Provide the (X, Y) coordinate of the cell's center where the given text is located.  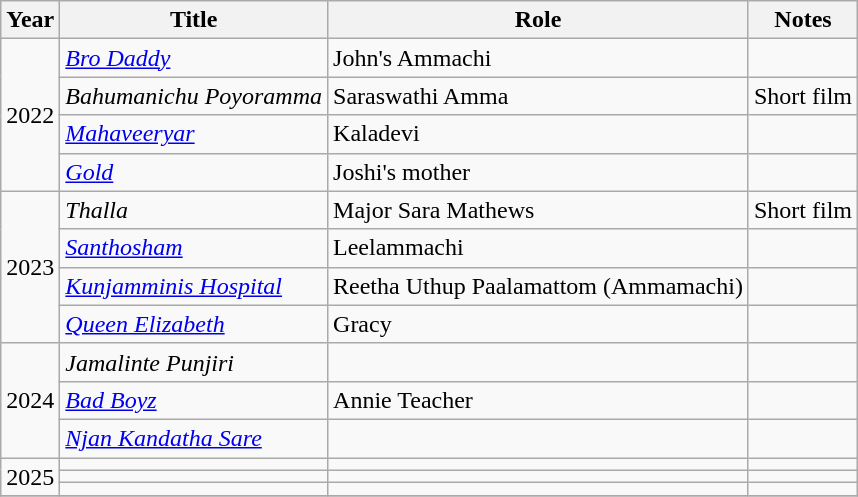
Year (30, 20)
Gold (194, 172)
Mahaveeryar (194, 134)
Bro Daddy (194, 58)
Queen Elizabeth (194, 324)
Bahumanichu Poyoramma (194, 96)
Njan Kandatha Sare (194, 438)
Joshi's mother (538, 172)
Role (538, 20)
2022 (30, 115)
Thalla (194, 210)
Major Sara Mathews (538, 210)
John's Ammachi (538, 58)
Santhosham (194, 248)
Title (194, 20)
Bad Boyz (194, 400)
Kunjamminis Hospital (194, 286)
Saraswathi Amma (538, 96)
Annie Teacher (538, 400)
Jamalinte Punjiri (194, 362)
2024 (30, 400)
2025 (30, 477)
Gracy (538, 324)
2023 (30, 267)
Reetha Uthup Paalamattom (Ammamachi) (538, 286)
Leelammachi (538, 248)
Kaladevi (538, 134)
Notes (802, 20)
